Return the (x, y) coordinate for the center point of the cell that contains the specified text.  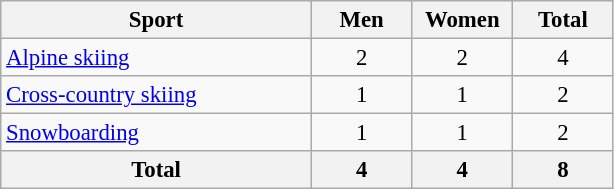
Alpine skiing (156, 58)
Sport (156, 20)
Cross-country skiing (156, 95)
Snowboarding (156, 133)
Women (462, 20)
8 (564, 170)
Men (362, 20)
